Output the [X, Y] coordinate of the center of the cell containing the given text.  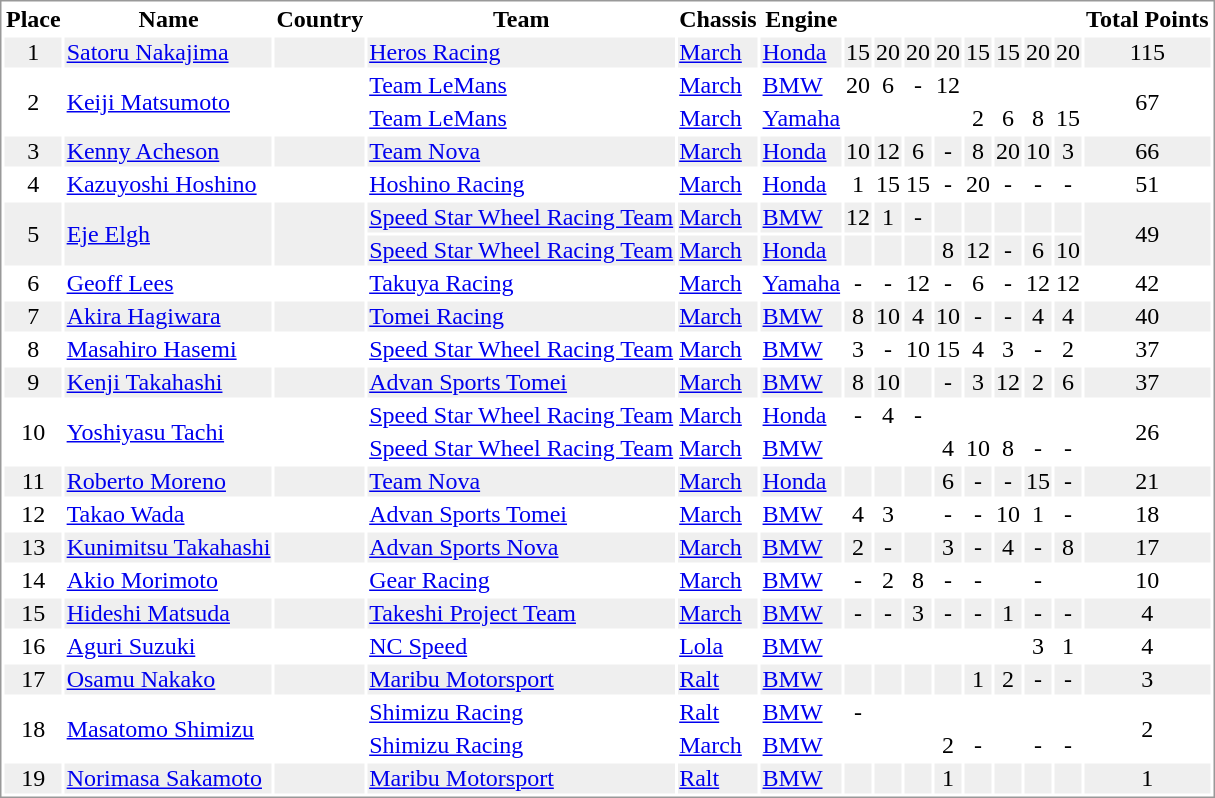
51 [1148, 185]
Masahiro Hasemi [168, 349]
21 [1148, 481]
115 [1148, 53]
Kunimitsu Takahashi [168, 547]
Takao Wada [168, 515]
Keiji Matsumoto [168, 102]
Geoff Lees [168, 283]
Satoru Nakajima [168, 53]
Country [320, 19]
49 [1148, 234]
Engine [802, 19]
66 [1148, 151]
Takuya Racing [522, 283]
Gear Racing [522, 581]
Chassis [718, 19]
Norimasa Sakamoto [168, 779]
9 [33, 383]
Takeshi Project Team [522, 613]
Masatomo Shimizu [168, 730]
Kazuyoshi Hoshino [168, 185]
16 [33, 647]
Advan Sports Nova [522, 547]
67 [1148, 102]
40 [1148, 317]
Place [33, 19]
7 [33, 317]
42 [1148, 283]
11 [33, 481]
Osamu Nakako [168, 679]
19 [33, 779]
Hideshi Matsuda [168, 613]
Akio Morimoto [168, 581]
Eje Elgh [168, 234]
5 [33, 234]
Hoshino Racing [522, 185]
Name [168, 19]
Lola [718, 647]
Heros Racing [522, 53]
NC Speed [522, 647]
26 [1148, 432]
Kenny Acheson [168, 151]
14 [33, 581]
Roberto Moreno [168, 481]
13 [33, 547]
Total Points [1148, 19]
Team [522, 19]
Akira Hagiwara [168, 317]
Kenji Takahashi [168, 383]
Tomei Racing [522, 317]
Yoshiyasu Tachi [168, 432]
Aguri Suzuki [168, 647]
